Provide the [x, y] coordinate of the cell's center where the given text is located.  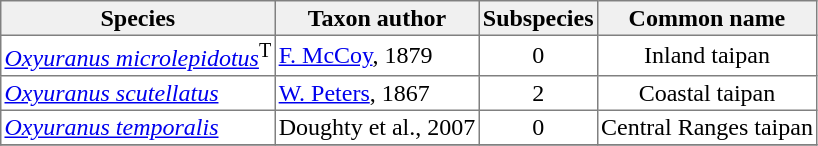
Oxyuranus microlepidotusT [138, 56]
Species [138, 18]
Oxyuranus scutellatus [138, 93]
Doughty et al., 2007 [377, 128]
W. Peters, 1867 [377, 93]
2 [538, 93]
Common name [706, 18]
Inland taipan [706, 56]
F. McCoy, 1879 [377, 56]
Taxon author [377, 18]
Subspecies [538, 18]
Coastal taipan [706, 93]
Central Ranges taipan [706, 128]
Oxyuranus temporalis [138, 128]
